Provide the (x, y) coordinate of the cell's center where the given text is located.  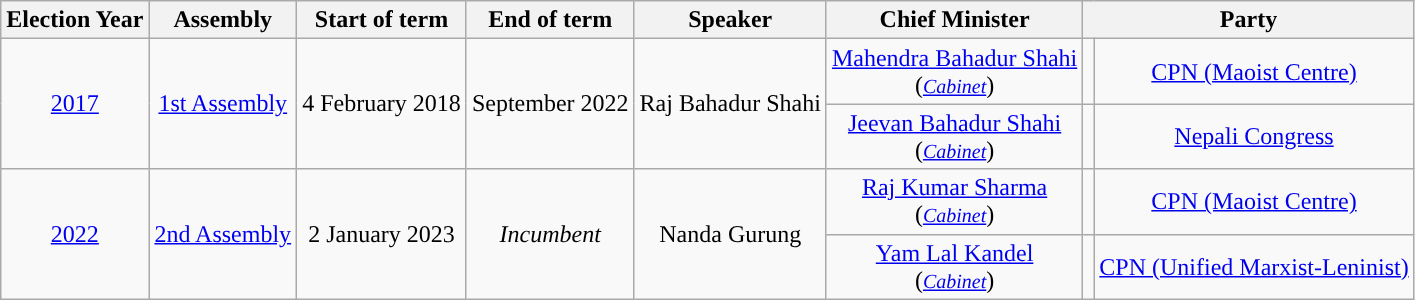
Jeevan Bahadur Shahi(Cabinet) (954, 136)
2 January 2023 (382, 234)
Mahendra Bahadur Shahi(Cabinet) (954, 72)
Raj Kumar Sharma(Cabinet) (954, 202)
1st Assembly (223, 104)
2nd Assembly (223, 234)
Party (1248, 20)
September 2022 (550, 104)
Election Year (75, 20)
2022 (75, 234)
Raj Bahadur Shahi (730, 104)
Speaker (730, 20)
Nanda Gurung (730, 234)
CPN (Unified Marxist-Leninist) (1254, 266)
Incumbent (550, 234)
4 February 2018 (382, 104)
Assembly (223, 20)
Start of term (382, 20)
Chief Minister (954, 20)
2017 (75, 104)
Nepali Congress (1254, 136)
End of term (550, 20)
Yam Lal Kandel(Cabinet) (954, 266)
